Return the (X, Y) coordinate for the center point of the cell that contains the specified text.  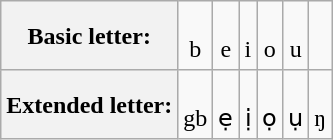
u (296, 36)
gb (196, 104)
ụ (296, 104)
i (248, 36)
Extended letter: (90, 104)
ŋ (320, 104)
b (196, 36)
Basic letter: (90, 36)
ọ (270, 104)
ị (248, 104)
e (226, 36)
o (270, 36)
ẹ (226, 104)
